Search for the cell housing the specified text and yield its [x, y] center coordinate. 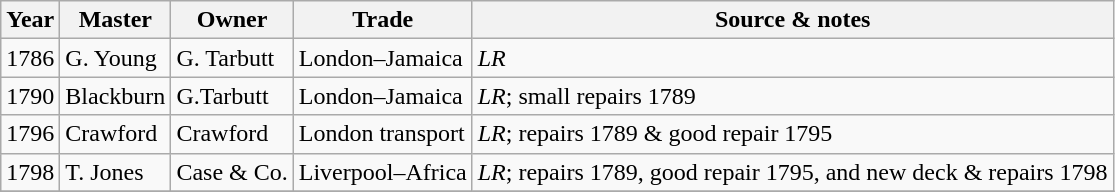
LR; repairs 1789 & good repair 1795 [792, 134]
Owner [232, 20]
London transport [382, 134]
Blackburn [116, 96]
Master [116, 20]
Trade [382, 20]
Year [30, 20]
G.Tarbutt [232, 96]
LR; repairs 1789, good repair 1795, and new deck & repairs 1798 [792, 172]
LR [792, 58]
1790 [30, 96]
LR; small repairs 1789 [792, 96]
1796 [30, 134]
1798 [30, 172]
Source & notes [792, 20]
G. Tarbutt [232, 58]
G. Young [116, 58]
Liverpool–Africa [382, 172]
T. Jones [116, 172]
Case & Co. [232, 172]
1786 [30, 58]
